Pinpoint the cell where the given text exists, returning its (X, Y) midpoint coordinate. 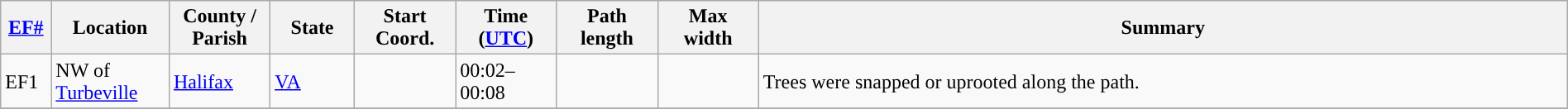
Max width (708, 28)
Time (UTC) (506, 28)
State (313, 28)
Start Coord. (404, 28)
County / Parish (219, 28)
Trees were snapped or uprooted along the path. (1163, 81)
EF# (26, 28)
Location (111, 28)
00:02–00:08 (506, 81)
Halifax (219, 81)
NW of Turbeville (111, 81)
EF1 (26, 81)
VA (313, 81)
Path length (607, 28)
Summary (1163, 28)
